Output the [x, y] coordinate of the center of the cell containing the given text.  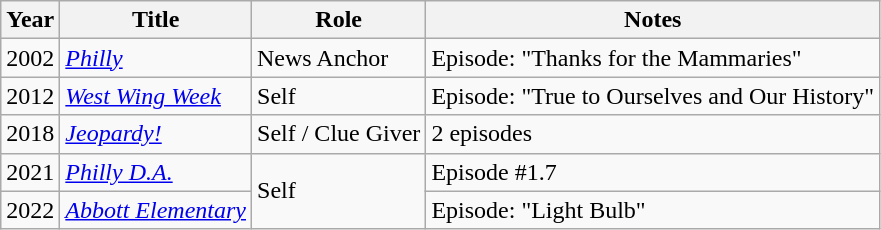
2018 [30, 134]
2012 [30, 96]
Episode: "True to Ourselves and Our History" [653, 96]
Episode: "Light Bulb" [653, 210]
Philly [156, 58]
Title [156, 20]
Episode: "Thanks for the Mammaries" [653, 58]
Philly D.A. [156, 172]
Self / Clue Giver [339, 134]
2 episodes [653, 134]
Year [30, 20]
West Wing Week [156, 96]
Role [339, 20]
2002 [30, 58]
News Anchor [339, 58]
2021 [30, 172]
Abbott Elementary [156, 210]
Jeopardy! [156, 134]
Notes [653, 20]
Episode #1.7 [653, 172]
2022 [30, 210]
